Scan for the cell matching the given text and deliver its [X, Y] coordinate at center. 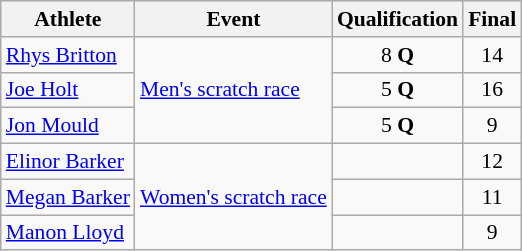
Joe Holt [68, 90]
Event [234, 19]
16 [492, 90]
Megan Barker [68, 197]
12 [492, 162]
Athlete [68, 19]
8 Q [398, 55]
11 [492, 197]
Women's scratch race [234, 198]
Qualification [398, 19]
14 [492, 55]
Rhys Britton [68, 55]
Jon Mould [68, 126]
Men's scratch race [234, 90]
Elinor Barker [68, 162]
Manon Lloyd [68, 233]
Final [492, 19]
